For the text-containing cell, return its midpoint in [x, y] coordinate format. 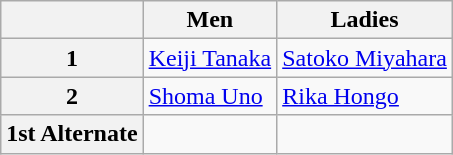
Ladies [365, 20]
Satoko Miyahara [365, 58]
2 [72, 96]
1 [72, 58]
Rika Hongo [365, 96]
Men [210, 20]
Keiji Tanaka [210, 58]
Shoma Uno [210, 96]
1st Alternate [72, 134]
